From the cell containing the given text, extract its center point as [X, Y] coordinate. 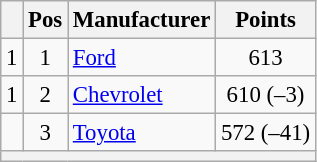
2 [46, 95]
610 (–3) [266, 95]
3 [46, 133]
Manufacturer [142, 20]
Chevrolet [142, 95]
Ford [142, 58]
Pos [46, 20]
Toyota [142, 133]
613 [266, 58]
Points [266, 20]
572 (–41) [266, 133]
